Search for the cell housing the specified text and yield its (X, Y) center coordinate. 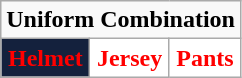
Jersey (130, 58)
Helmet (46, 58)
Uniform Combination (121, 20)
Pants (204, 58)
